Locate the cell with the specified text and output its [x, y] center coordinate. 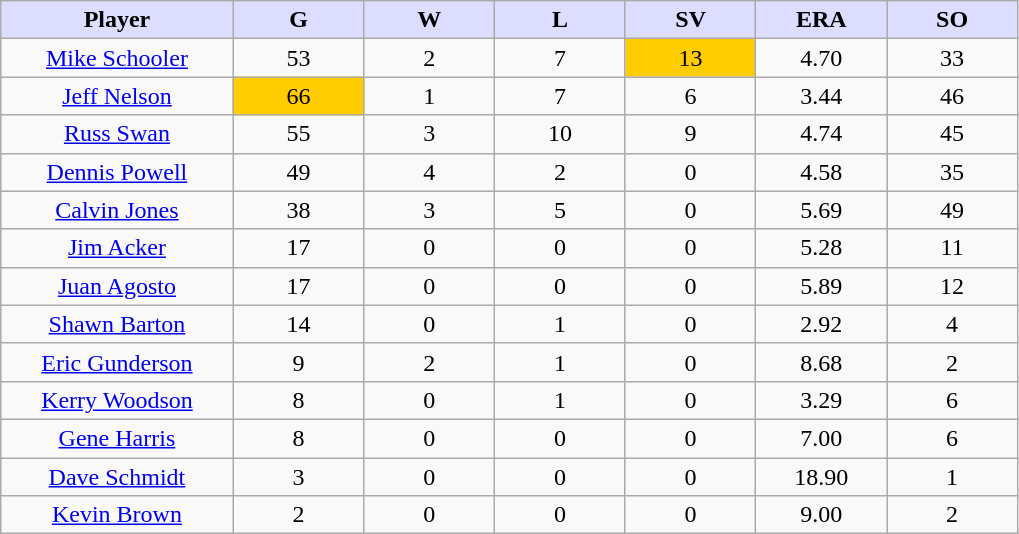
53 [298, 58]
Dennis Powell [117, 172]
2.92 [822, 324]
8.68 [822, 362]
3.44 [822, 96]
11 [952, 248]
Juan Agosto [117, 286]
Shawn Barton [117, 324]
5 [560, 210]
Jeff Nelson [117, 96]
ERA [822, 20]
Kevin Brown [117, 515]
Eric Gunderson [117, 362]
G [298, 20]
9.00 [822, 515]
Dave Schmidt [117, 477]
5.69 [822, 210]
4.70 [822, 58]
14 [298, 324]
5.89 [822, 286]
46 [952, 96]
SV [690, 20]
3.29 [822, 400]
Jim Acker [117, 248]
L [560, 20]
4.74 [822, 134]
45 [952, 134]
Calvin Jones [117, 210]
12 [952, 286]
35 [952, 172]
66 [298, 96]
Player [117, 20]
38 [298, 210]
33 [952, 58]
5.28 [822, 248]
SO [952, 20]
4.58 [822, 172]
10 [560, 134]
55 [298, 134]
18.90 [822, 477]
Russ Swan [117, 134]
Mike Schooler [117, 58]
7.00 [822, 438]
Kerry Woodson [117, 400]
W [430, 20]
Gene Harris [117, 438]
13 [690, 58]
